Provide the [x, y] coordinate of the cell's center where the given text is located.  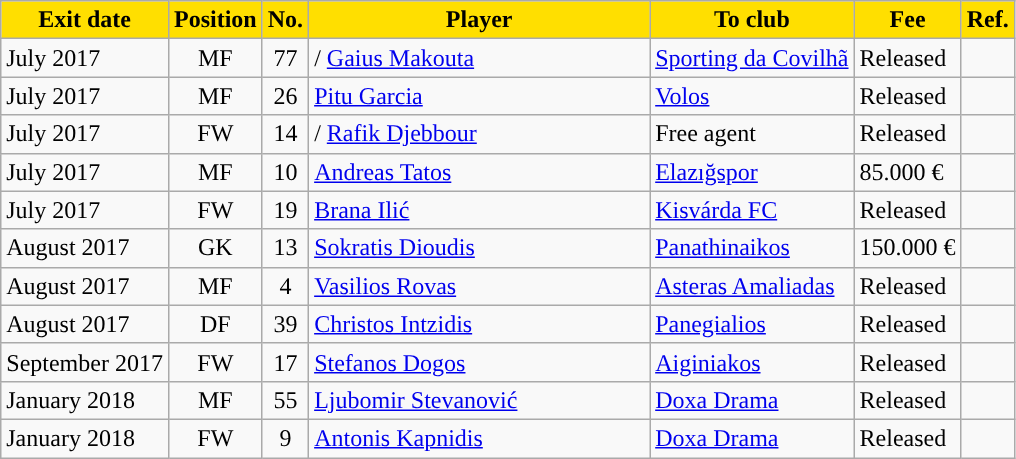
55 [285, 400]
Stefanos Dogos [480, 362]
Ljubomir Stevanović [480, 400]
Andreas Tatos [480, 172]
Panathinaikos [752, 248]
9 [285, 438]
26 [285, 96]
Antonis Kapnidis [480, 438]
19 [285, 210]
4 [285, 286]
September 2017 [85, 362]
Brana Ilić [480, 210]
DF [215, 324]
39 [285, 324]
Pitu Garcia [480, 96]
/ Gaius Makouta [480, 58]
Ref. [988, 20]
Asteras Amaliadas [752, 286]
Sokratis Dioudis [480, 248]
Sporting da Covilhã [752, 58]
GK [215, 248]
To club [752, 20]
Christos Intzidis [480, 324]
Kisvárda FC [752, 210]
17 [285, 362]
Panegialios [752, 324]
Vasilios Rovas [480, 286]
No. [285, 20]
85.000 € [908, 172]
14 [285, 134]
150.000 € [908, 248]
Position [215, 20]
Exit date [85, 20]
10 [285, 172]
Player [480, 20]
77 [285, 58]
Volos [752, 96]
Aiginiakos [752, 362]
/ Rafik Djebbour [480, 134]
Free agent [752, 134]
Elazığspor [752, 172]
Fee [908, 20]
13 [285, 248]
